Scan for the cell matching the given text and deliver its [x, y] coordinate at center. 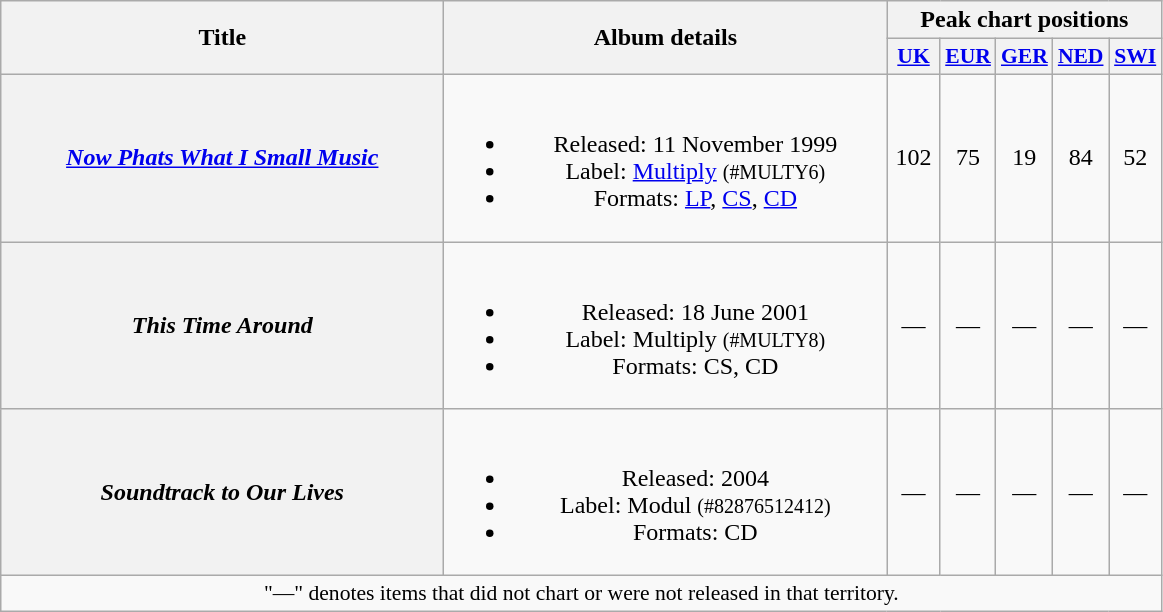
19 [1024, 158]
84 [1081, 158]
Released: 2004Label: Modul (#82876512412)Formats: CD [666, 492]
75 [968, 158]
Title [222, 38]
52 [1136, 158]
UK [914, 57]
GER [1024, 57]
SWI [1136, 57]
Peak chart positions [1024, 20]
"—" denotes items that did not chart or were not released in that territory. [582, 594]
This Time Around [222, 326]
102 [914, 158]
Released: 11 November 1999Label: Multiply (#MULTY6)Formats: LP, CS, CD [666, 158]
Now Phats What I Small Music [222, 158]
Soundtrack to Our Lives [222, 492]
Released: 18 June 2001Label: Multiply (#MULTY8)Formats: CS, CD [666, 326]
Album details [666, 38]
EUR [968, 57]
NED [1081, 57]
